Determine the (X, Y) coordinate at the center of the cell enclosing the given text.  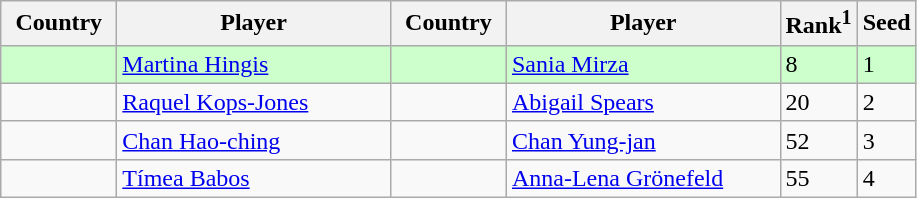
4 (886, 178)
55 (818, 178)
Sania Mirza (643, 64)
8 (818, 64)
Chan Hao-ching (254, 140)
Tímea Babos (254, 178)
1 (886, 64)
Seed (886, 24)
20 (818, 102)
Chan Yung-jan (643, 140)
Rank1 (818, 24)
Abigail Spears (643, 102)
Anna-Lena Grönefeld (643, 178)
Raquel Kops-Jones (254, 102)
2 (886, 102)
3 (886, 140)
Martina Hingis (254, 64)
52 (818, 140)
